Detect which cell encompasses the target text, then output its [x, y] center coordinate. 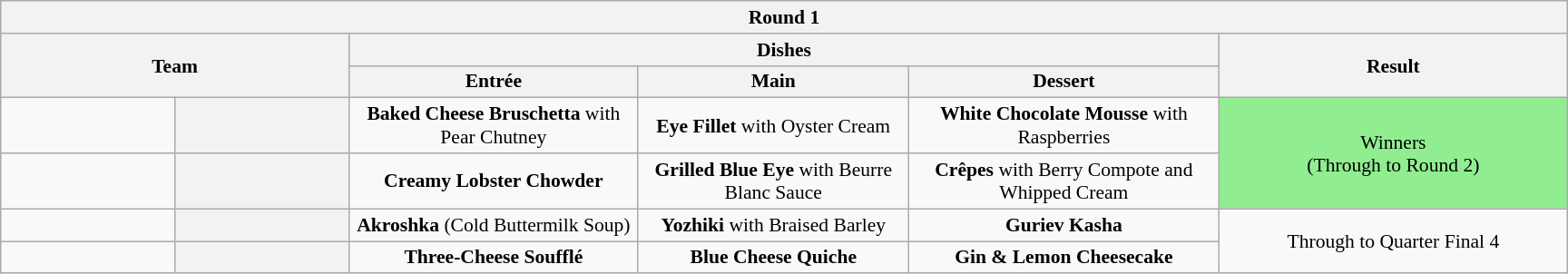
Guriev Kasha [1063, 225]
Through to Quarter Final 4 [1394, 241]
Three-Cheese Soufflé [494, 258]
Gin & Lemon Cheesecake [1063, 258]
Yozhiki with Braised Barley [773, 225]
Creamy Lobster Chowder [494, 181]
Akroshka (Cold Buttermilk Soup) [494, 225]
Team [175, 65]
Dessert [1063, 82]
Winners(Through to Round 2) [1394, 153]
White Chocolate Mousse with Raspberries [1063, 125]
Eye Fillet with Oyster Cream [773, 125]
Entrée [494, 82]
Crêpes with Berry Compote and Whipped Cream [1063, 181]
Baked Cheese Bruschetta with Pear Chutney [494, 125]
Dishes [784, 50]
Blue Cheese Quiche [773, 258]
Main [773, 82]
Round 1 [784, 17]
Grilled Blue Eye with Beurre Blanc Sauce [773, 181]
Result [1394, 65]
